Locate the cell with the specified text and output its (x, y) center coordinate. 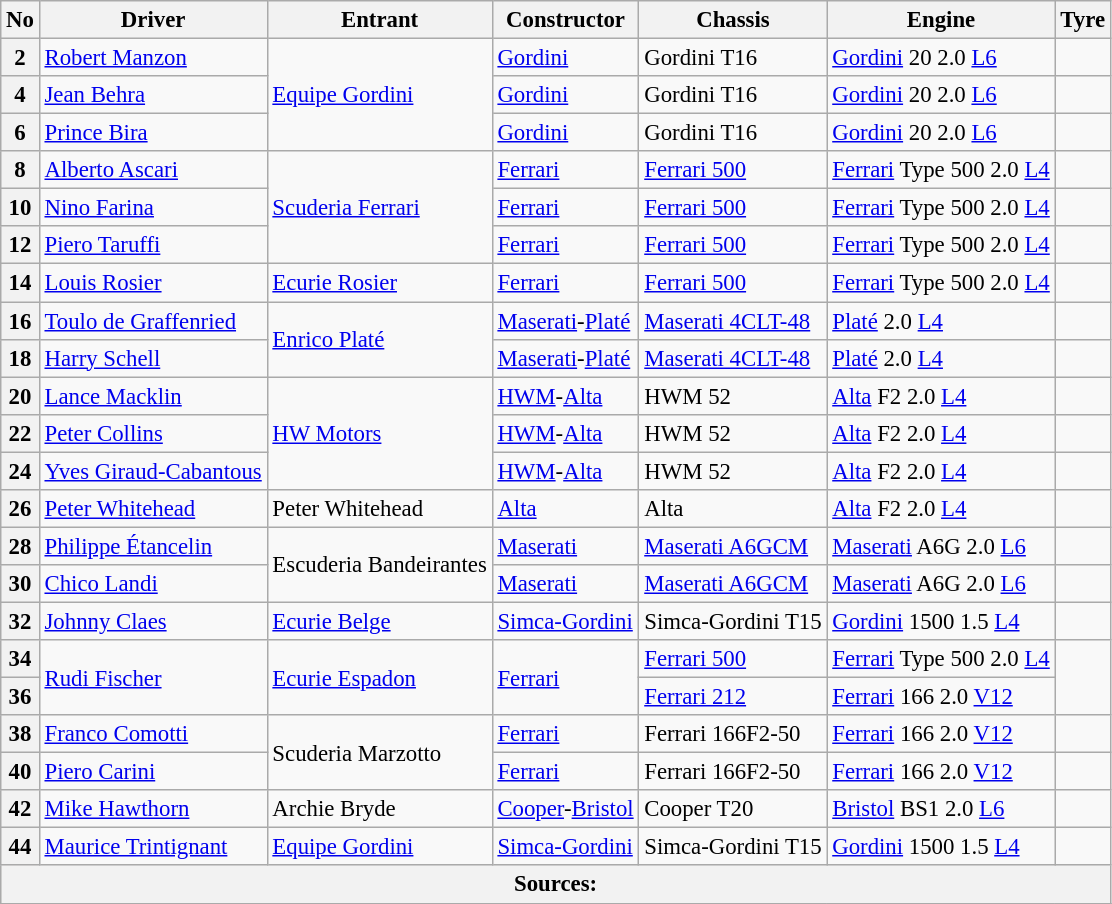
Johnny Claes (153, 621)
30 (20, 584)
Maurice Trintignant (153, 847)
44 (20, 847)
Mike Hawthorn (153, 809)
20 (20, 396)
Escuderia Bandeirantes (380, 564)
4 (20, 95)
2 (20, 58)
Harry Schell (153, 358)
6 (20, 133)
Cooper T20 (733, 809)
Archie Bryde (380, 809)
18 (20, 358)
Louis Rosier (153, 283)
Peter Collins (153, 433)
32 (20, 621)
Sources: (556, 885)
22 (20, 433)
26 (20, 509)
Yves Giraud-Cabantous (153, 471)
42 (20, 809)
Robert Manzon (153, 58)
Ferrari 212 (733, 697)
Ecurie Espadon (380, 678)
Philippe Étancelin (153, 546)
38 (20, 734)
Ecurie Belge (380, 621)
Lance Macklin (153, 396)
Ecurie Rosier (380, 283)
Scuderia Ferrari (380, 208)
Alberto Ascari (153, 170)
Piero Taruffi (153, 245)
36 (20, 697)
10 (20, 208)
12 (20, 245)
24 (20, 471)
34 (20, 659)
28 (20, 546)
Entrant (380, 20)
Chassis (733, 20)
Constructor (566, 20)
14 (20, 283)
Nino Farina (153, 208)
HW Motors (380, 434)
Tyre (1082, 20)
8 (20, 170)
Bristol BS1 2.0 L6 (941, 809)
16 (20, 321)
Enrico Platé (380, 340)
Engine (941, 20)
Chico Landi (153, 584)
40 (20, 772)
Scuderia Marzotto (380, 752)
No (20, 20)
Driver (153, 20)
Rudi Fischer (153, 678)
Toulo de Graffenried (153, 321)
Jean Behra (153, 95)
Cooper-Bristol (566, 809)
Prince Bira (153, 133)
Franco Comotti (153, 734)
Piero Carini (153, 772)
